Detect which cell encompasses the target text, then output its (x, y) center coordinate. 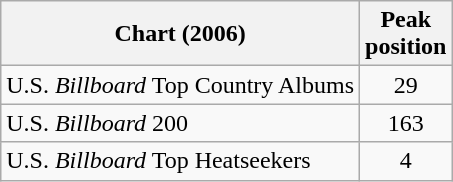
4 (406, 161)
Chart (2006) (180, 34)
U.S. Billboard Top Heatseekers (180, 161)
U.S. Billboard Top Country Albums (180, 85)
Peakposition (406, 34)
163 (406, 123)
U.S. Billboard 200 (180, 123)
29 (406, 85)
